Output the [X, Y] coordinate of the center of the cell containing the given text.  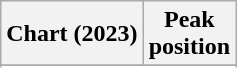
Chart (2023) [72, 34]
Peakposition [189, 34]
